Locate the cell with the specified text and output its [x, y] center coordinate. 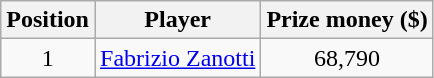
Prize money ($) [347, 20]
68,790 [347, 58]
1 [48, 58]
Player [177, 20]
Fabrizio Zanotti [177, 58]
Position [48, 20]
